Capture the cell that displays the provided text and extract its (x, y) central coordinate. 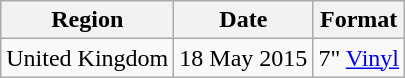
Region (88, 20)
18 May 2015 (244, 58)
Date (244, 20)
7" Vinyl (359, 58)
United Kingdom (88, 58)
Format (359, 20)
